Detect which cell encompasses the target text, then output its (x, y) center coordinate. 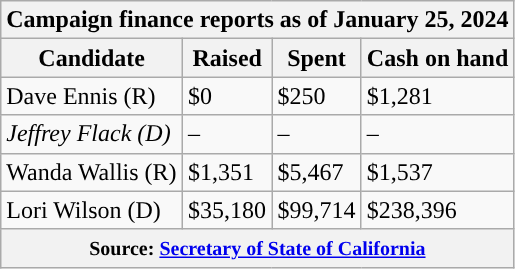
Cash on hand (438, 58)
Source: Secretary of State of California (258, 248)
$1,281 (438, 96)
$0 (228, 96)
$99,714 (316, 210)
Raised (228, 58)
Spent (316, 58)
Lori Wilson (D) (92, 210)
$5,467 (316, 172)
$238,396 (438, 210)
$250 (316, 96)
$35,180 (228, 210)
Candidate (92, 58)
Dave Ennis (R) (92, 96)
$1,351 (228, 172)
Campaign finance reports as of January 25, 2024 (258, 20)
Wanda Wallis (R) (92, 172)
$1,537 (438, 172)
Jeffrey Flack (D) (92, 134)
